Find where the given text appears and provide that cell's center as [x, y] coordinate. 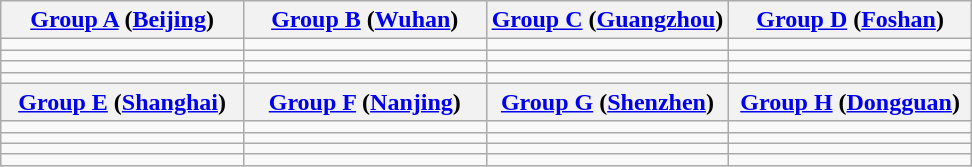
Group B (Wuhan) [364, 20]
Group H (Dongguan) [850, 102]
Group A (Beijing) [122, 20]
Group G (Shenzhen) [608, 102]
Group C (Guangzhou) [608, 20]
Group F (Nanjing) [364, 102]
Group E (Shanghai) [122, 102]
Group D (Foshan) [850, 20]
